Search for the cell housing the specified text and yield its (X, Y) center coordinate. 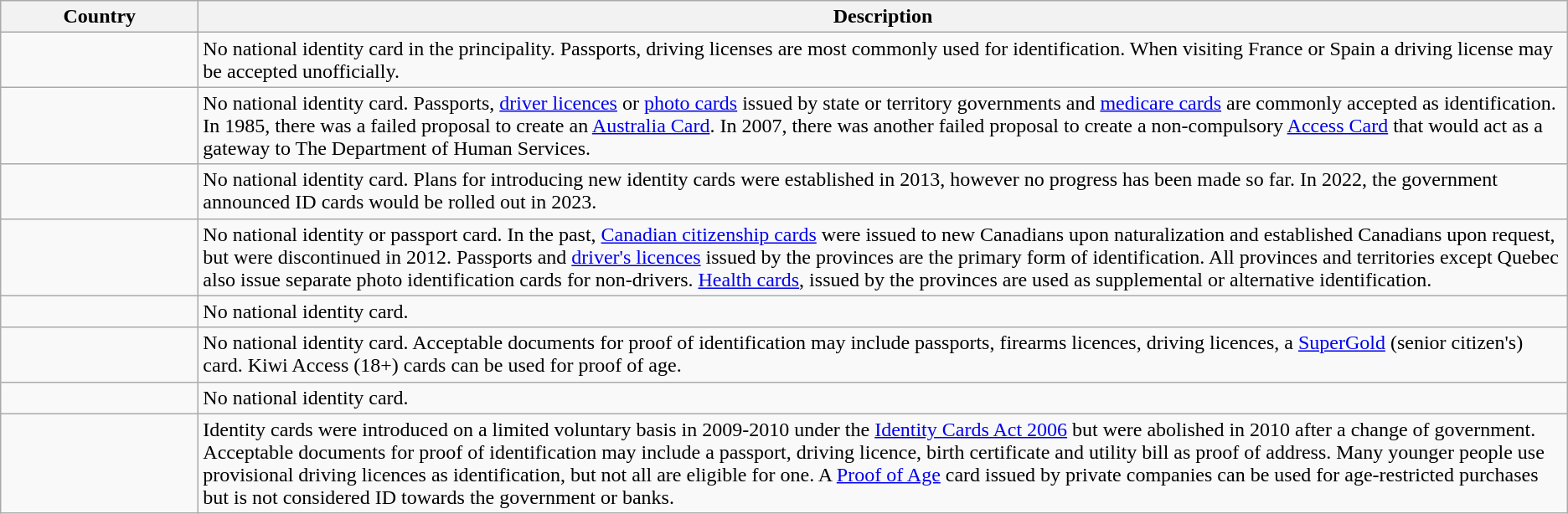
Country (100, 17)
Description (883, 17)
